Scan for the cell matching the given text and deliver its (x, y) coordinate at center. 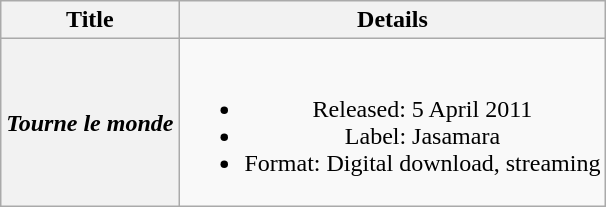
Tourne le monde (90, 122)
Released: 5 April 2011Label: JasamaraFormat: Digital download, streaming (392, 122)
Details (392, 20)
Title (90, 20)
